For the text-containing cell, return its midpoint in [x, y] coordinate format. 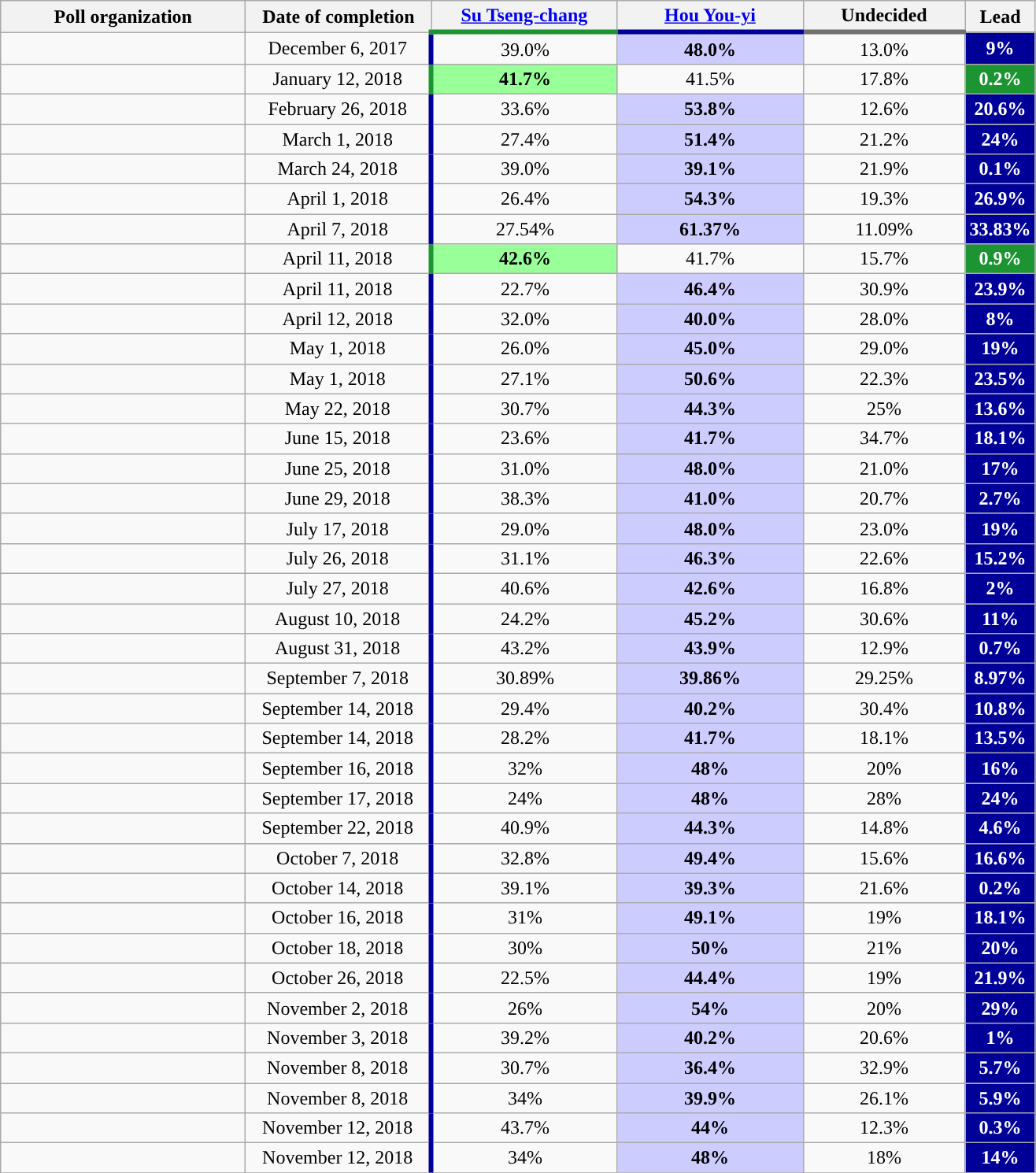
March 1, 2018 [339, 139]
32.0% [524, 319]
22.3% [884, 379]
12.3% [884, 1128]
30.6% [884, 618]
21.0% [884, 468]
11.09% [884, 229]
25% [884, 409]
18% [884, 1158]
45.0% [710, 349]
Poll organization [123, 17]
Su Tseng-chang [524, 17]
26% [524, 1008]
April 1, 2018 [339, 199]
Lead [1000, 17]
23.9% [1000, 289]
54% [710, 1008]
10.8% [1000, 709]
38.3% [524, 498]
5.7% [1000, 1068]
November 3, 2018 [339, 1038]
44.4% [710, 978]
41.5% [710, 79]
28.0% [884, 319]
2.7% [1000, 498]
26.9% [1000, 199]
31.1% [524, 558]
32.9% [884, 1068]
43.7% [524, 1128]
28% [884, 798]
March 24, 2018 [339, 169]
0.3% [1000, 1128]
23.0% [884, 528]
61.37% [710, 229]
9% [1000, 48]
2% [1000, 588]
50% [710, 948]
April 12, 2018 [339, 319]
November 2, 2018 [339, 1008]
December 6, 2017 [339, 48]
43.9% [710, 649]
29.25% [884, 679]
Date of completion [339, 17]
46.3% [710, 558]
August 31, 2018 [339, 649]
50.6% [710, 379]
12.9% [884, 649]
22.7% [524, 289]
27.4% [524, 139]
45.2% [710, 618]
17.8% [884, 79]
April 7, 2018 [339, 229]
15.7% [884, 259]
Hou You-yi [710, 17]
30.89% [524, 679]
June 29, 2018 [339, 498]
30.9% [884, 289]
39.86% [710, 679]
34.7% [884, 438]
39.2% [524, 1038]
13.6% [1000, 409]
36.4% [710, 1068]
1% [1000, 1038]
30% [524, 948]
October 18, 2018 [339, 948]
20.7% [884, 498]
8.97% [1000, 679]
22.5% [524, 978]
5.9% [1000, 1098]
54.3% [710, 199]
July 27, 2018 [339, 588]
15.2% [1000, 558]
June 15, 2018 [339, 438]
33.6% [524, 109]
0.7% [1000, 649]
33.83% [1000, 229]
21.6% [884, 888]
14% [1000, 1158]
30.4% [884, 709]
32% [524, 768]
31.0% [524, 468]
32.8% [524, 858]
August 10, 2018 [339, 618]
21% [884, 948]
26.0% [524, 349]
40.6% [524, 588]
21.2% [884, 139]
4.6% [1000, 828]
29% [1000, 1008]
49.1% [710, 918]
27.1% [524, 379]
40.9% [524, 828]
41.0% [710, 498]
Undecided [884, 17]
September 16, 2018 [339, 768]
July 17, 2018 [339, 528]
January 12, 2018 [339, 79]
13.5% [1000, 738]
13.0% [884, 48]
14.8% [884, 828]
28.2% [524, 738]
19.3% [884, 199]
16.6% [1000, 858]
16.8% [884, 588]
40.0% [710, 319]
May 22, 2018 [339, 409]
44% [710, 1128]
16% [1000, 768]
39.3% [710, 888]
October 26, 2018 [339, 978]
17% [1000, 468]
0.9% [1000, 259]
43.2% [524, 649]
26.1% [884, 1098]
June 25, 2018 [339, 468]
26.4% [524, 199]
October 16, 2018 [339, 918]
October 7, 2018 [339, 858]
39.9% [710, 1098]
11% [1000, 618]
8% [1000, 319]
15.6% [884, 858]
22.6% [884, 558]
0.1% [1000, 169]
23.5% [1000, 379]
September 7, 2018 [339, 679]
46.4% [710, 289]
October 14, 2018 [339, 888]
24.2% [524, 618]
31% [524, 918]
27.54% [524, 229]
July 26, 2018 [339, 558]
29.4% [524, 709]
September 17, 2018 [339, 798]
51.4% [710, 139]
12.6% [884, 109]
September 22, 2018 [339, 828]
February 26, 2018 [339, 109]
53.8% [710, 109]
23.6% [524, 438]
49.4% [710, 858]
